Determine the [X, Y] coordinate at the center of the cell enclosing the given text.  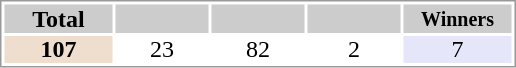
2 [354, 50]
82 [258, 50]
Winners [458, 18]
7 [458, 50]
107 [58, 50]
23 [162, 50]
Total [58, 18]
